Find where the given text appears and provide that cell's center as [x, y] coordinate. 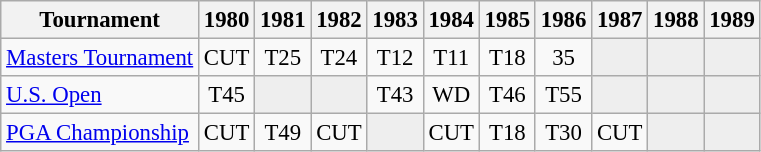
1989 [732, 20]
1982 [339, 20]
1981 [283, 20]
T46 [507, 95]
T49 [283, 133]
T11 [451, 58]
T24 [339, 58]
1980 [227, 20]
PGA Championship [100, 133]
WD [451, 95]
T30 [563, 133]
35 [563, 58]
1983 [395, 20]
U.S. Open [100, 95]
T43 [395, 95]
T45 [227, 95]
1986 [563, 20]
1985 [507, 20]
1987 [620, 20]
T25 [283, 58]
1988 [676, 20]
T55 [563, 95]
T12 [395, 58]
Masters Tournament [100, 58]
Tournament [100, 20]
1984 [451, 20]
